Return the [X, Y] coordinate for the center point of the cell that contains the specified text.  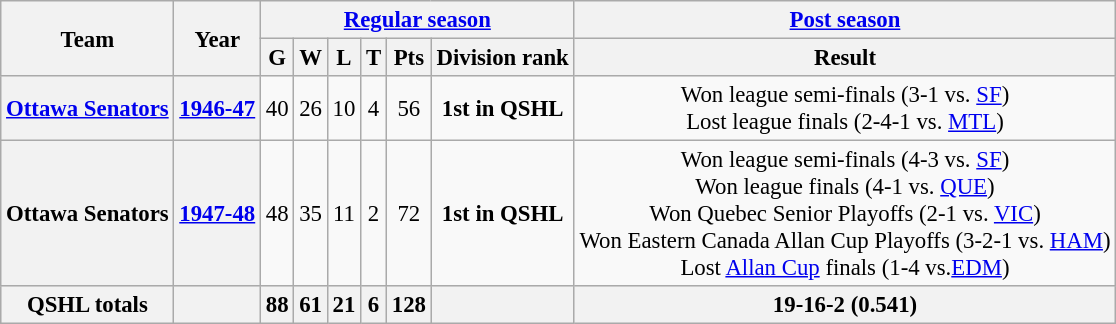
Team [88, 38]
Pts [408, 58]
2 [374, 214]
Division rank [502, 58]
Year [218, 38]
4 [374, 108]
88 [278, 305]
128 [408, 305]
11 [344, 214]
G [278, 58]
T [374, 58]
61 [310, 305]
56 [408, 108]
48 [278, 214]
L [344, 58]
Result [845, 58]
40 [278, 108]
10 [344, 108]
Won league semi-finals (3-1 vs. SF) Lost league finals (2-4-1 vs. MTL) [845, 108]
QSHL totals [88, 305]
72 [408, 214]
Regular season [418, 20]
19-16-2 (0.541) [845, 305]
1946-47 [218, 108]
21 [344, 305]
35 [310, 214]
Post season [845, 20]
26 [310, 108]
1947-48 [218, 214]
W [310, 58]
6 [374, 305]
